Extract the (x, y) coordinate from the center of the cell holding the provided text.  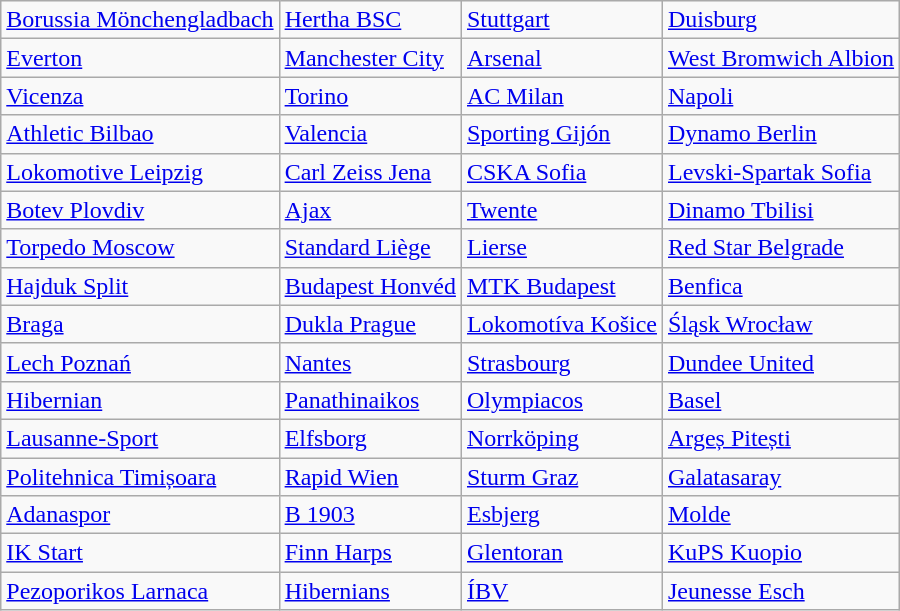
Rapid Wien (370, 477)
Olympiacos (562, 400)
Sporting Gijón (562, 134)
Manchester City (370, 58)
Panathinaikos (370, 400)
Jeunesse Esch (780, 591)
Strasbourg (562, 362)
Norrköping (562, 438)
Athletic Bilbao (140, 134)
Stuttgart (562, 20)
Nantes (370, 362)
Ajax (370, 210)
Basel (780, 400)
CSKA Sofia (562, 172)
Argeș Pitești (780, 438)
AC Milan (562, 96)
Vicenza (140, 96)
West Bromwich Albion (780, 58)
Hibernian (140, 400)
B 1903 (370, 515)
IK Start (140, 553)
Elfsborg (370, 438)
Śląsk Wrocław (780, 324)
Benfica (780, 286)
Pezoporikos Larnaca (140, 591)
Standard Liège (370, 248)
Politehnica Timișoara (140, 477)
Arsenal (562, 58)
Hajduk Split (140, 286)
Lierse (562, 248)
Everton (140, 58)
Lokomotíva Košice (562, 324)
Dukla Prague (370, 324)
Levski-Spartak Sofia (780, 172)
Adanaspor (140, 515)
Hertha BSC (370, 20)
Duisburg (780, 20)
Borussia Mönchengladbach (140, 20)
Lech Poznań (140, 362)
Napoli (780, 96)
Molde (780, 515)
KuPS Kuopio (780, 553)
Carl Zeiss Jena (370, 172)
Lokomotive Leipzig (140, 172)
Torpedo Moscow (140, 248)
Dynamo Berlin (780, 134)
Botev Plovdiv (140, 210)
Dundee United (780, 362)
Sturm Graz (562, 477)
ÍBV (562, 591)
Esbjerg (562, 515)
Lausanne-Sport (140, 438)
Torino (370, 96)
Dinamo Tbilisi (780, 210)
Valencia (370, 134)
Glentoran (562, 553)
Twente (562, 210)
Finn Harps (370, 553)
Budapest Honvéd (370, 286)
Red Star Belgrade (780, 248)
MTK Budapest (562, 286)
Hibernians (370, 591)
Braga (140, 324)
Galatasaray (780, 477)
